Identify which cell holds the provided text, then report its [X, Y] central coordinate. 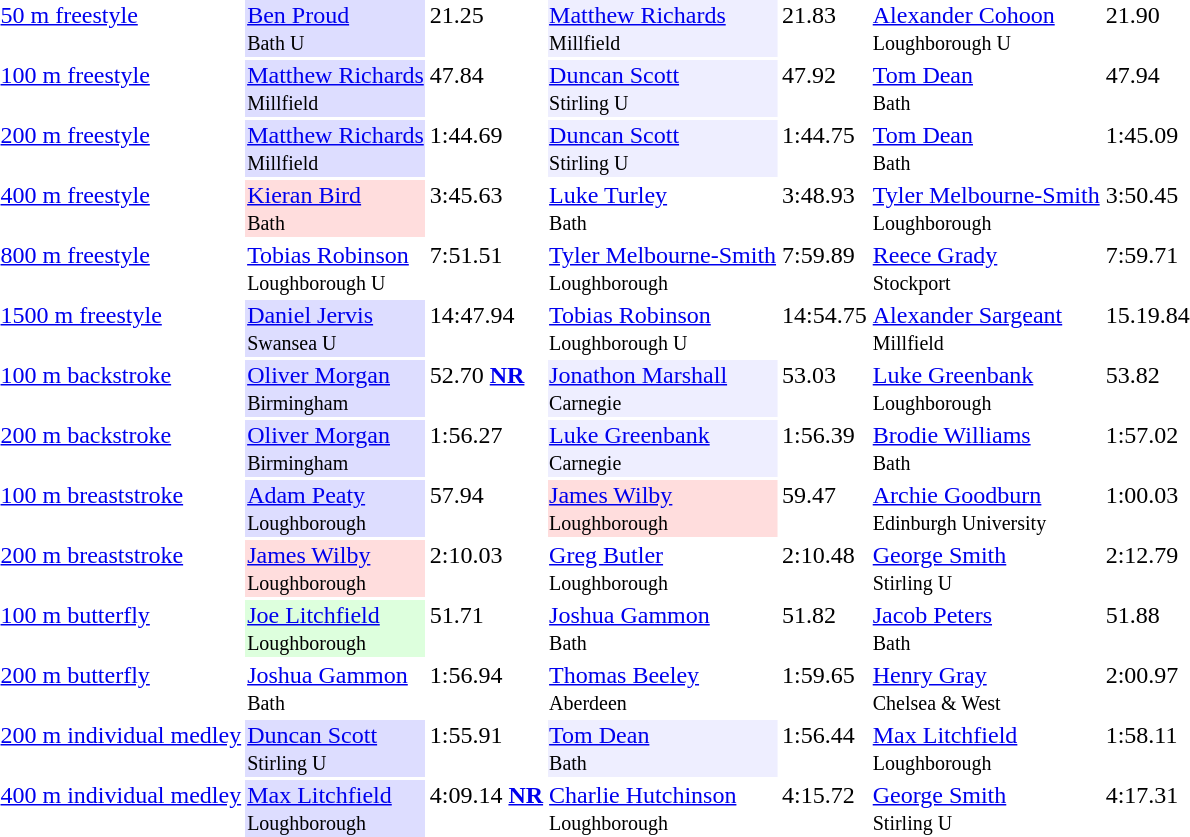
Alexander SargeantMillfield [986, 328]
7:59.89 [825, 268]
1:56.94 [486, 688]
Archie GoodburnEdinburgh University [986, 508]
57.94 [486, 508]
2:10.48 [825, 568]
14:54.75 [825, 328]
21.25 [486, 28]
Alexander CohoonLoughborough U [986, 28]
7:51.51 [486, 268]
51.82 [825, 628]
1:44.75 [825, 148]
Luke GreenbankCarnegie [663, 448]
Jonathon MarshallCarnegie [663, 388]
Greg ButlerLoughborough [663, 568]
Reece GradyStockport [986, 268]
4:15.72 [825, 808]
47.84 [486, 88]
Charlie Hutchinson Loughborough [663, 808]
Brodie WilliamsBath [986, 448]
Thomas BeeleyAberdeen [663, 688]
1:44.69 [486, 148]
Joe LitchfieldLoughborough [336, 628]
1:55.91 [486, 748]
Daniel JervisSwansea U [336, 328]
2:10.03 [486, 568]
Henry GrayChelsea & West [986, 688]
4:09.14 NR [486, 808]
14:47.94 [486, 328]
21.83 [825, 28]
Luke TurleyBath [663, 208]
Jacob PetersBath [986, 628]
47.92 [825, 88]
3:45.63 [486, 208]
59.47 [825, 508]
1:59.65 [825, 688]
53.03 [825, 388]
51.71 [486, 628]
1:56.44 [825, 748]
Kieran BirdBath [336, 208]
52.70 NR [486, 388]
1:56.27 [486, 448]
Ben ProudBath U [336, 28]
1:56.39 [825, 448]
Adam PeatyLoughborough [336, 508]
Luke GreenbankLoughborough [986, 388]
3:48.93 [825, 208]
